Return the [x, y] coordinate for the center point of the cell that contains the specified text.  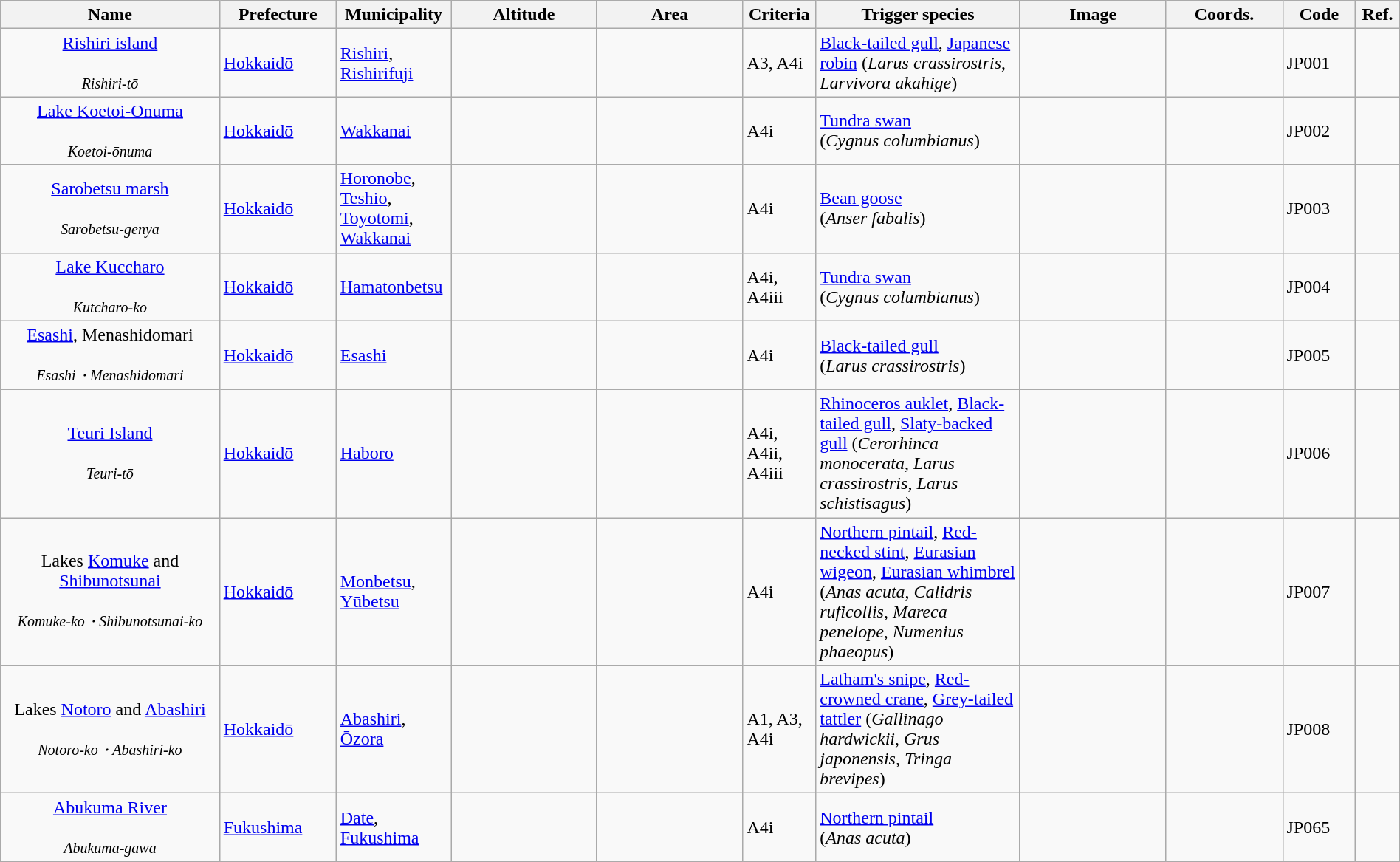
Altitude [524, 15]
Ref. [1378, 15]
Abukuma RiverAbukuma-gawa [110, 827]
Criteria [780, 15]
Abashiri, Ōzora [393, 730]
JP002 [1319, 131]
Area [670, 15]
JP003 [1319, 208]
JP007 [1319, 592]
JP065 [1319, 827]
Teuri IslandTeuri-tō [110, 454]
Esashi [393, 355]
Image [1093, 15]
JP005 [1319, 355]
Northern pintail, Red-necked stint, Eurasian wigeon, Eurasian whimbrel (Anas acuta, Calidris ruficollis, Mareca penelope, Numenius phaeopus) [919, 592]
Monbetsu, Yūbetsu [393, 592]
JP004 [1319, 287]
Fukushima [278, 827]
Horonobe, Teshio, Toyotomi, Wakkanai [393, 208]
Black-tailed gull, Japanese robin (Larus crassirostris, Larvivora akahige) [919, 63]
Code [1319, 15]
Latham's snipe, Red-crowned crane, Grey-tailed tattler (Gallinago hardwickii, Grus japonensis, Tringa brevipes) [919, 730]
Esashi, MenashidomariEsashi・Menashidomari [110, 355]
Prefecture [278, 15]
Lakes Komuke and ShibunotsunaiKomuke-ko・Shibunotsunai-ko [110, 592]
JP001 [1319, 63]
Municipality [393, 15]
Hamatonbetsu [393, 287]
Wakkanai [393, 131]
A3, A4i [780, 63]
Lake Koetoi-OnumaKoetoi-ōnuma [110, 131]
Name [110, 15]
Rhinoceros auklet, Black-tailed gull, Slaty-backed gull (Cerorhinca monocerata, Larus crassirostris, Larus schistisagus) [919, 454]
Lake KuccharoKutcharo-ko [110, 287]
Rishiri islandRishiri-tō [110, 63]
Rishiri, Rishirifuji [393, 63]
JP006 [1319, 454]
Coords. [1224, 15]
Lakes Notoro and AbashiriNotoro-ko・Abashiri-ko [110, 730]
Date, Fukushima [393, 827]
A1, A3, A4i [780, 730]
JP008 [1319, 730]
Northern pintail(Anas acuta) [919, 827]
Sarobetsu marshSarobetsu-genya [110, 208]
Black-tailed gull(Larus crassirostris) [919, 355]
A4i, A4iii [780, 287]
Bean goose(Anser fabalis) [919, 208]
Trigger species [919, 15]
A4i, A4ii, A4iii [780, 454]
Haboro [393, 454]
